Identify which cell holds the provided text, then report its [x, y] central coordinate. 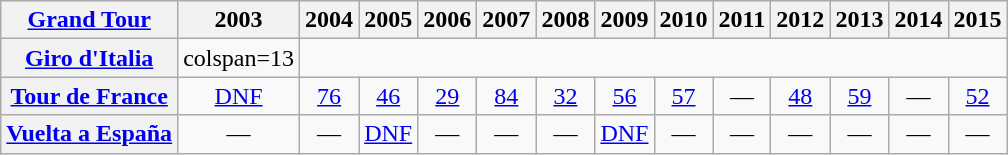
Grand Tour [90, 20]
76 [330, 96]
32 [566, 96]
2005 [388, 20]
29 [448, 96]
2015 [978, 20]
2010 [684, 20]
2008 [566, 20]
56 [624, 96]
2003 [239, 20]
52 [978, 96]
Giro d'Italia [90, 58]
2004 [330, 20]
2007 [506, 20]
2014 [918, 20]
59 [860, 96]
colspan=13 [239, 58]
2009 [624, 20]
2006 [448, 20]
48 [800, 96]
2011 [742, 20]
2013 [860, 20]
2012 [800, 20]
84 [506, 96]
46 [388, 96]
Vuelta a España [90, 134]
57 [684, 96]
Tour de France [90, 96]
